Extract the [X, Y] coordinate from the center of the cell holding the provided text.  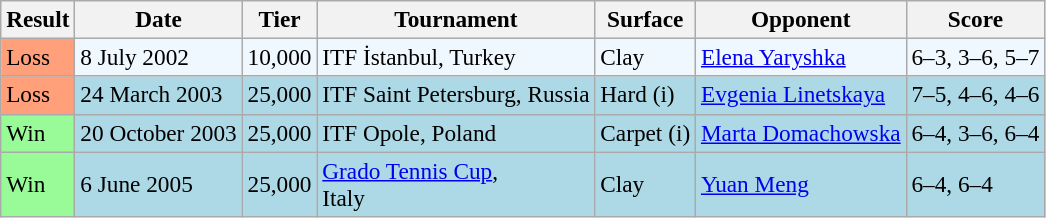
ITF Opole, Poland [456, 133]
8 July 2002 [158, 57]
24 March 2003 [158, 95]
ITF İstanbul, Turkey [456, 57]
Tier [280, 19]
Result [38, 19]
Grado Tennis Cup, Italy [456, 184]
Hard (i) [646, 95]
Date [158, 19]
6 June 2005 [158, 184]
Tournament [456, 19]
Marta Domachowska [801, 133]
ITF Saint Petersburg, Russia [456, 95]
Yuan Meng [801, 184]
Elena Yaryshka [801, 57]
7–5, 4–6, 4–6 [976, 95]
Carpet (i) [646, 133]
Opponent [801, 19]
Score [976, 19]
6–4, 3–6, 6–4 [976, 133]
Surface [646, 19]
Evgenia Linetskaya [801, 95]
6–3, 3–6, 5–7 [976, 57]
10,000 [280, 57]
6–4, 6–4 [976, 184]
20 October 2003 [158, 133]
